Extract the (x, y) coordinate from the center of the cell holding the provided text.  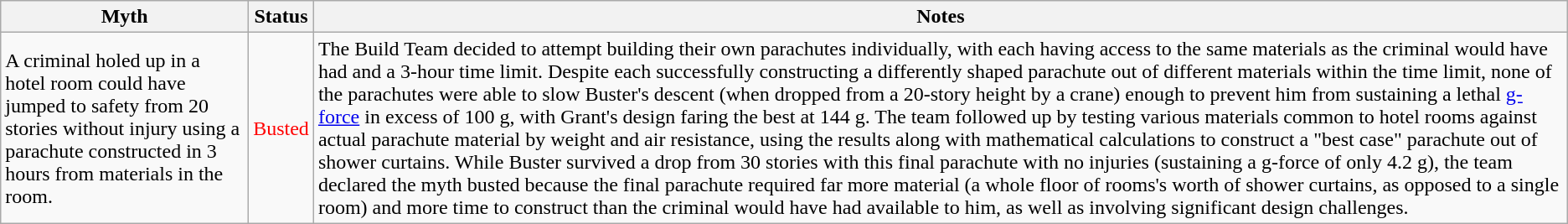
Notes (940, 17)
Status (281, 17)
Myth (125, 17)
Busted (281, 128)
